Locate the cell with the specified text and output its [X, Y] center coordinate. 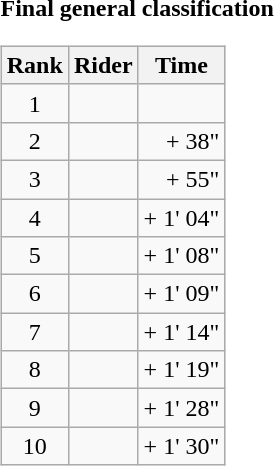
+ 1' 08" [182, 256]
4 [34, 217]
7 [34, 332]
+ 1' 30" [182, 446]
8 [34, 370]
10 [34, 446]
Rank [34, 65]
5 [34, 256]
+ 1' 04" [182, 217]
+ 38" [182, 141]
Time [182, 65]
+ 1' 09" [182, 294]
2 [34, 141]
Rider [103, 65]
+ 1' 14" [182, 332]
3 [34, 179]
6 [34, 294]
+ 55" [182, 179]
9 [34, 408]
+ 1' 28" [182, 408]
+ 1' 19" [182, 370]
1 [34, 103]
